Find where the given text appears and provide that cell's center as (X, Y) coordinate. 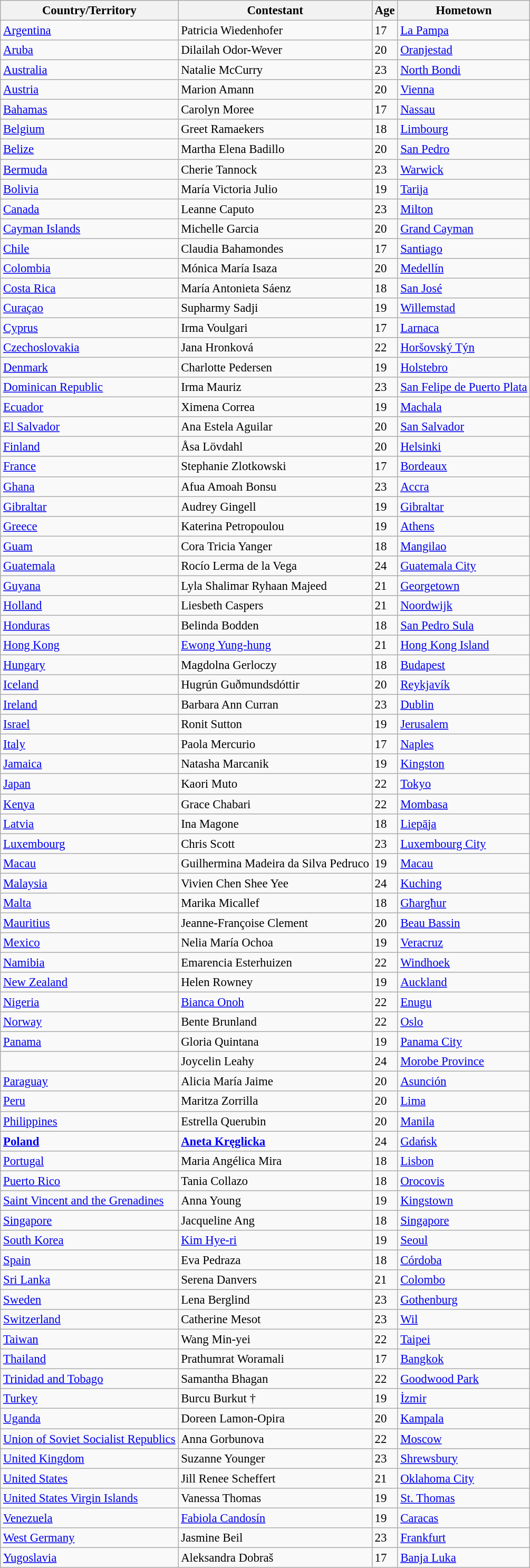
Auckland (464, 982)
Belgium (90, 129)
Aleksandra Dobraš (275, 1557)
Mombasa (464, 804)
Manila (464, 1121)
Saint Vincent and the Grenadines (90, 1201)
Samantha Bhagan (275, 1379)
Georgetown (464, 586)
Magdolna Gerloczy (275, 665)
Beau Bassin (464, 923)
Taipei (464, 1340)
Supharmy Sadji (275, 308)
Panama City (464, 1042)
West Germany (90, 1538)
Marion Amann (275, 90)
Córdoba (464, 1260)
Oslo (464, 1022)
Kingston (464, 764)
Ireland (90, 705)
Paola Mercurio (275, 744)
Natalie McCurry (275, 70)
Martha Elena Badillo (275, 149)
Cyprus (90, 328)
Puerto Rico (90, 1181)
Ghana (90, 486)
Jeanne-Françoise Clement (275, 923)
Mexico (90, 943)
İzmir (464, 1399)
Taiwan (90, 1340)
Belinda Bodden (275, 625)
Carolyn Moree (275, 110)
Hugrún Guðmundsdóttir (275, 685)
Åsa Lövdahl (275, 447)
Poland (90, 1141)
San José (464, 288)
Malta (90, 903)
Chris Scott (275, 844)
Luxembourg (90, 844)
Australia (90, 70)
Nigeria (90, 1002)
Kim Hye-ri (275, 1240)
Hungary (90, 665)
Greet Ramaekers (275, 129)
Caracas (464, 1518)
Estrella Querubin (275, 1121)
Wil (464, 1320)
Austria (90, 90)
Israel (90, 724)
Greece (90, 526)
Accra (464, 486)
Kaori Muto (275, 784)
Ina Magone (275, 824)
Catherine Mesot (275, 1320)
Asunción (464, 1082)
Audrey Gingell (275, 506)
Hometown (464, 11)
Cayman Islands (90, 228)
Irma Mauriz (275, 387)
North Bondi (464, 70)
Nelia María Ochoa (275, 943)
Rocío Lerma de la Vega (275, 566)
Naples (464, 744)
Veracruz (464, 943)
Shrewsbury (464, 1458)
Emarencia Esterhuizen (275, 962)
Kampala (464, 1419)
Willemstad (464, 308)
Serena Danvers (275, 1280)
Afua Amoah Bonsu (275, 486)
Vienna (464, 90)
Turkey (90, 1399)
Malaysia (90, 883)
Warwick (464, 169)
Italy (90, 744)
Prathumrat Woramali (275, 1359)
Orocovis (464, 1181)
San Salvador (464, 427)
Chile (90, 248)
Czechoslovakia (90, 348)
Athens (464, 526)
Bahamas (90, 110)
Tania Collazo (275, 1181)
María Victoria Julio (275, 189)
Barbara Ann Curran (275, 705)
South Korea (90, 1240)
Claudia Bahamondes (275, 248)
Bordeaux (464, 467)
Dublin (464, 705)
Helsinki (464, 447)
Ximena Correa (275, 407)
Grand Cayman (464, 228)
Larnaca (464, 328)
El Salvador (90, 427)
Gloria Quintana (275, 1042)
Liepāja (464, 824)
Ana Estela Aguilar (275, 427)
San Felipe de Puerto Plata (464, 387)
Doreen Lamon-Opira (275, 1419)
Budapest (464, 665)
Eva Pedraza (275, 1260)
Venezuela (90, 1518)
Ronit Sutton (275, 724)
Jasmine Beil (275, 1538)
Philippines (90, 1121)
Bente Brunland (275, 1022)
Patricia Wiedenhofer (275, 31)
Lima (464, 1102)
Katerina Petropoulou (275, 526)
Trinidad and Tobago (90, 1379)
Enugu (464, 1002)
Guatemala City (464, 566)
Bianca Onoh (275, 1002)
Mangilao (464, 546)
Hong Kong (90, 645)
France (90, 467)
María Antonieta Sáenz (275, 288)
Holland (90, 606)
San Pedro (464, 149)
Country/Territory (90, 11)
Liesbeth Caspers (275, 606)
United States Virgin Islands (90, 1498)
Hong Kong Island (464, 645)
Gothenburg (464, 1300)
Cherie Tannock (275, 169)
Milton (464, 209)
Helen Rowney (275, 982)
Portugal (90, 1161)
Aneta Kręglicka (275, 1141)
Yugoslavia (90, 1557)
Wang Min-yei (275, 1340)
Goodwood Park (464, 1379)
Ewong Yung-hung (275, 645)
Holstebro (464, 368)
Noordwijk (464, 606)
Oranjestad (464, 50)
Luxembourg City (464, 844)
Union of Soviet Socialist Republics (90, 1439)
Gdańsk (464, 1141)
Mauritius (90, 923)
Guyana (90, 586)
Michelle Garcia (275, 228)
Tokyo (464, 784)
Moscow (464, 1439)
Dilailah Odor-Wever (275, 50)
New Zealand (90, 982)
Dominican Republic (90, 387)
Uganda (90, 1419)
Oklahoma City (464, 1478)
Maria Angélica Mira (275, 1161)
Denmark (90, 368)
Marika Micallef (275, 903)
Nassau (464, 110)
Anna Young (275, 1201)
Horšovský Týn (464, 348)
Latvia (90, 824)
Finland (90, 447)
Argentina (90, 31)
Guam (90, 546)
Sri Lanka (90, 1280)
Ecuador (90, 407)
Bolivia (90, 189)
Natasha Marcanik (275, 764)
Costa Rica (90, 288)
Santiago (464, 248)
Belize (90, 149)
La Pampa (464, 31)
Spain (90, 1260)
Mónica María Isaza (275, 269)
Reykjavík (464, 685)
Limbourg (464, 129)
Grace Chabari (275, 804)
Joycelin Leahy (275, 1062)
Lena Berglind (275, 1300)
Maritza Zorrilla (275, 1102)
Frankfurt (464, 1538)
Jana Hronková (275, 348)
Jamaica (90, 764)
Jerusalem (464, 724)
Thailand (90, 1359)
Kenya (90, 804)
Kingstown (464, 1201)
Peru (90, 1102)
Iceland (90, 685)
Burcu Burkut † (275, 1399)
Colombo (464, 1280)
United States (90, 1478)
Cora Tricia Yanger (275, 546)
Għargħur (464, 903)
Leanne Caputo (275, 209)
Stephanie Zlotkowski (275, 467)
Paraguay (90, 1082)
Contestant (275, 11)
Bangkok (464, 1359)
Norway (90, 1022)
Tarija (464, 189)
Vanessa Thomas (275, 1498)
Vivien Chen Shee Yee (275, 883)
United Kingdom (90, 1458)
Namibia (90, 962)
Windhoek (464, 962)
Age (385, 11)
Sweden (90, 1300)
Jill Renee Scheffert (275, 1478)
Alicia María Jaime (275, 1082)
Canada (90, 209)
Anna Gorbunova (275, 1439)
Guilhermina Madeira da Silva Pedruco (275, 863)
Medellín (464, 269)
Japan (90, 784)
San Pedro Sula (464, 625)
Lyla Shalimar Ryhaan Majeed (275, 586)
Irma Voulgari (275, 328)
Lisbon (464, 1161)
Switzerland (90, 1320)
Panama (90, 1042)
Charlotte Pedersen (275, 368)
Honduras (90, 625)
St. Thomas (464, 1498)
Colombia (90, 269)
Machala (464, 407)
Bermuda (90, 169)
Guatemala (90, 566)
Banja Luka (464, 1557)
Curaçao (90, 308)
Suzanne Younger (275, 1458)
Aruba (90, 50)
Jacqueline Ang (275, 1220)
Seoul (464, 1240)
Morobe Province (464, 1062)
Fabiola Candosín (275, 1518)
Kuching (464, 883)
